Identify which cell holds the provided text, then report its (x, y) central coordinate. 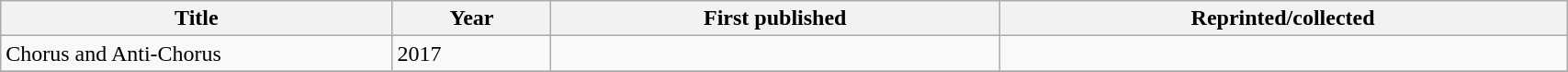
Title (197, 18)
Year (472, 18)
Chorus and Anti-Chorus (197, 54)
First published (775, 18)
2017 (472, 54)
Reprinted/collected (1283, 18)
